Return [x, y] of the center of cell containing provided text 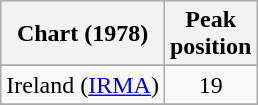
Chart (1978) [83, 34]
Ireland (IRMA) [83, 85]
Peakposition [210, 34]
19 [210, 85]
